Pinpoint the cell where the given text exists, returning its (X, Y) midpoint coordinate. 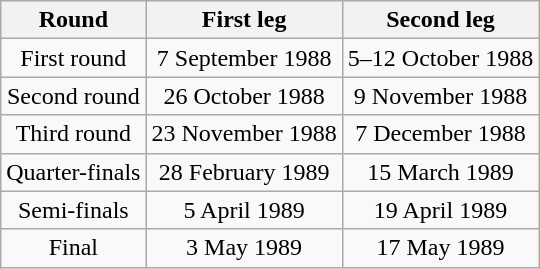
19 April 1989 (440, 210)
7 September 1988 (244, 58)
5–12 October 1988 (440, 58)
9 November 1988 (440, 96)
Round (74, 20)
26 October 1988 (244, 96)
5 April 1989 (244, 210)
7 December 1988 (440, 134)
First leg (244, 20)
Semi-finals (74, 210)
17 May 1989 (440, 248)
Second leg (440, 20)
Third round (74, 134)
23 November 1988 (244, 134)
First round (74, 58)
Final (74, 248)
Second round (74, 96)
28 February 1989 (244, 172)
15 March 1989 (440, 172)
Quarter-finals (74, 172)
3 May 1989 (244, 248)
